Capture the cell that displays the provided text and extract its (X, Y) central coordinate. 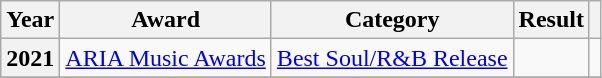
ARIA Music Awards (166, 58)
Category (392, 20)
2021 (30, 58)
Year (30, 20)
Award (166, 20)
Result (551, 20)
Best Soul/R&B Release (392, 58)
